Capture the cell that displays the provided text and extract its [X, Y] central coordinate. 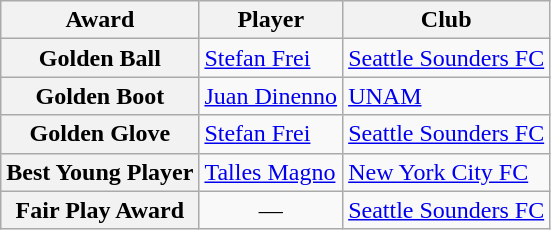
Player [271, 20]
— [271, 210]
Club [446, 20]
Talles Magno [271, 172]
Fair Play Award [100, 210]
Best Young Player [100, 172]
UNAM [446, 96]
Golden Boot [100, 96]
Award [100, 20]
Juan Dinenno [271, 96]
New York City FC [446, 172]
Golden Glove [100, 134]
Golden Ball [100, 58]
